Scan for the cell matching the given text and deliver its [X, Y] coordinate at center. 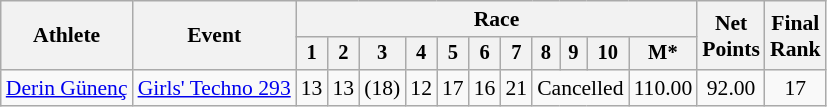
9 [574, 54]
Girls' Techno 293 [214, 88]
Cancelled [580, 88]
5 [453, 54]
Athlete [67, 36]
NetPoints [731, 36]
M* [664, 54]
110.00 [664, 88]
12 [421, 88]
21 [516, 88]
(18) [382, 88]
7 [516, 54]
1 [312, 54]
8 [546, 54]
92.00 [731, 88]
3 [382, 54]
16 [485, 88]
Race [497, 19]
10 [608, 54]
6 [485, 54]
4 [421, 54]
Final Rank [796, 36]
Event [214, 36]
2 [343, 54]
Derin Günenç [67, 88]
